Determine the [x, y] coordinate at the center of the cell enclosing the given text.  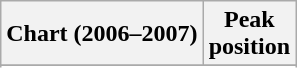
Chart (2006–2007) [102, 34]
Peakposition [249, 34]
